Output the [x, y] coordinate of the center of the cell containing the given text.  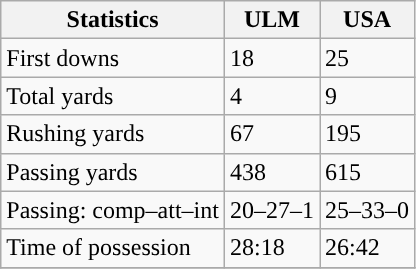
195 [368, 134]
Statistics [113, 20]
28:18 [272, 248]
9 [368, 96]
67 [272, 134]
First downs [113, 58]
ULM [272, 20]
Passing yards [113, 172]
615 [368, 172]
Time of possession [113, 248]
438 [272, 172]
25–33–0 [368, 210]
Rushing yards [113, 134]
Passing: comp–att–int [113, 210]
25 [368, 58]
20–27–1 [272, 210]
4 [272, 96]
18 [272, 58]
Total yards [113, 96]
USA [368, 20]
26:42 [368, 248]
